Locate the cell with the specified text and output its [X, Y] center coordinate. 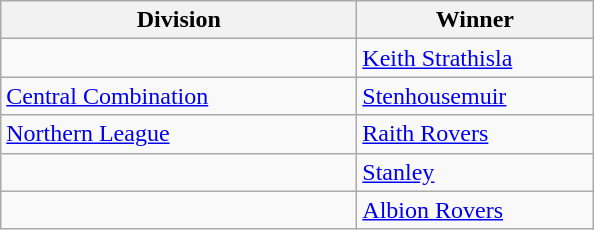
Winner [475, 20]
Division [179, 20]
Raith Rovers [475, 134]
Central Combination [179, 96]
Stanley [475, 172]
Northern League [179, 134]
Albion Rovers [475, 210]
Stenhousemuir [475, 96]
Keith Strathisla [475, 58]
